Extract the [x, y] coordinate from the center of the cell holding the provided text.  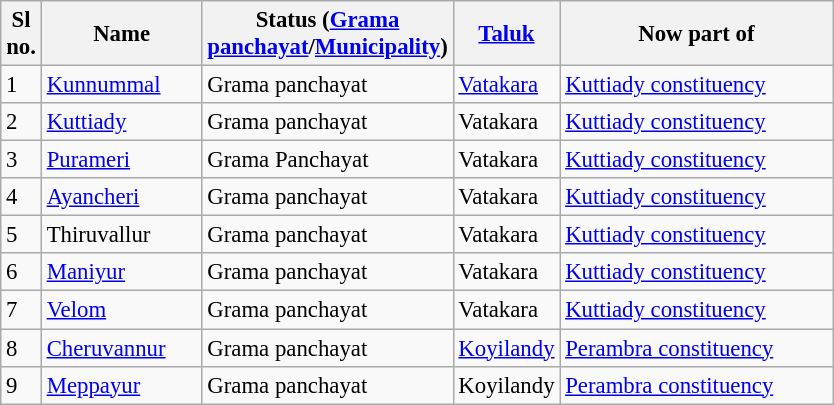
Meppayur [122, 385]
Purameri [122, 160]
Sl no. [22, 34]
2 [22, 122]
6 [22, 273]
7 [22, 310]
3 [22, 160]
Kunnummal [122, 85]
4 [22, 197]
Status (Grama panchayat/Municipality) [328, 34]
Maniyur [122, 273]
Grama Panchayat [328, 160]
Taluk [506, 34]
Thiruvallur [122, 235]
1 [22, 85]
9 [22, 385]
Kuttiady [122, 122]
Ayancheri [122, 197]
Cheruvannur [122, 348]
8 [22, 348]
5 [22, 235]
Name [122, 34]
Now part of [696, 34]
Velom [122, 310]
